Scan for the cell matching the given text and deliver its (X, Y) coordinate at center. 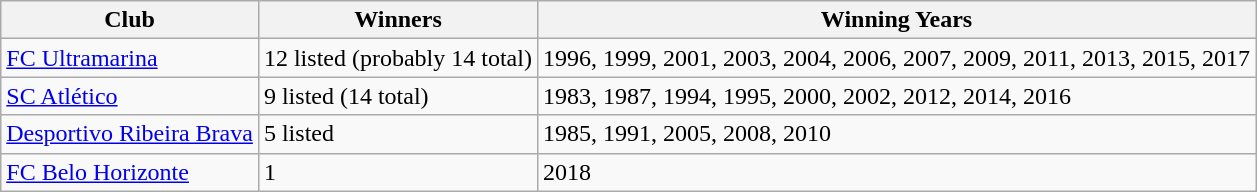
Winning Years (896, 20)
1985, 1991, 2005, 2008, 2010 (896, 134)
5 listed (398, 134)
2018 (896, 172)
1983, 1987, 1994, 1995, 2000, 2002, 2012, 2014, 2016 (896, 96)
Winners (398, 20)
12 listed (probably 14 total) (398, 58)
Desportivo Ribeira Brava (130, 134)
9 listed (14 total) (398, 96)
1996, 1999, 2001, 2003, 2004, 2006, 2007, 2009, 2011, 2013, 2015, 2017 (896, 58)
Club (130, 20)
SC Atlético (130, 96)
FC Ultramarina (130, 58)
1 (398, 172)
FC Belo Horizonte (130, 172)
